Determine the (X, Y) coordinate at the center of the cell enclosing the given text.  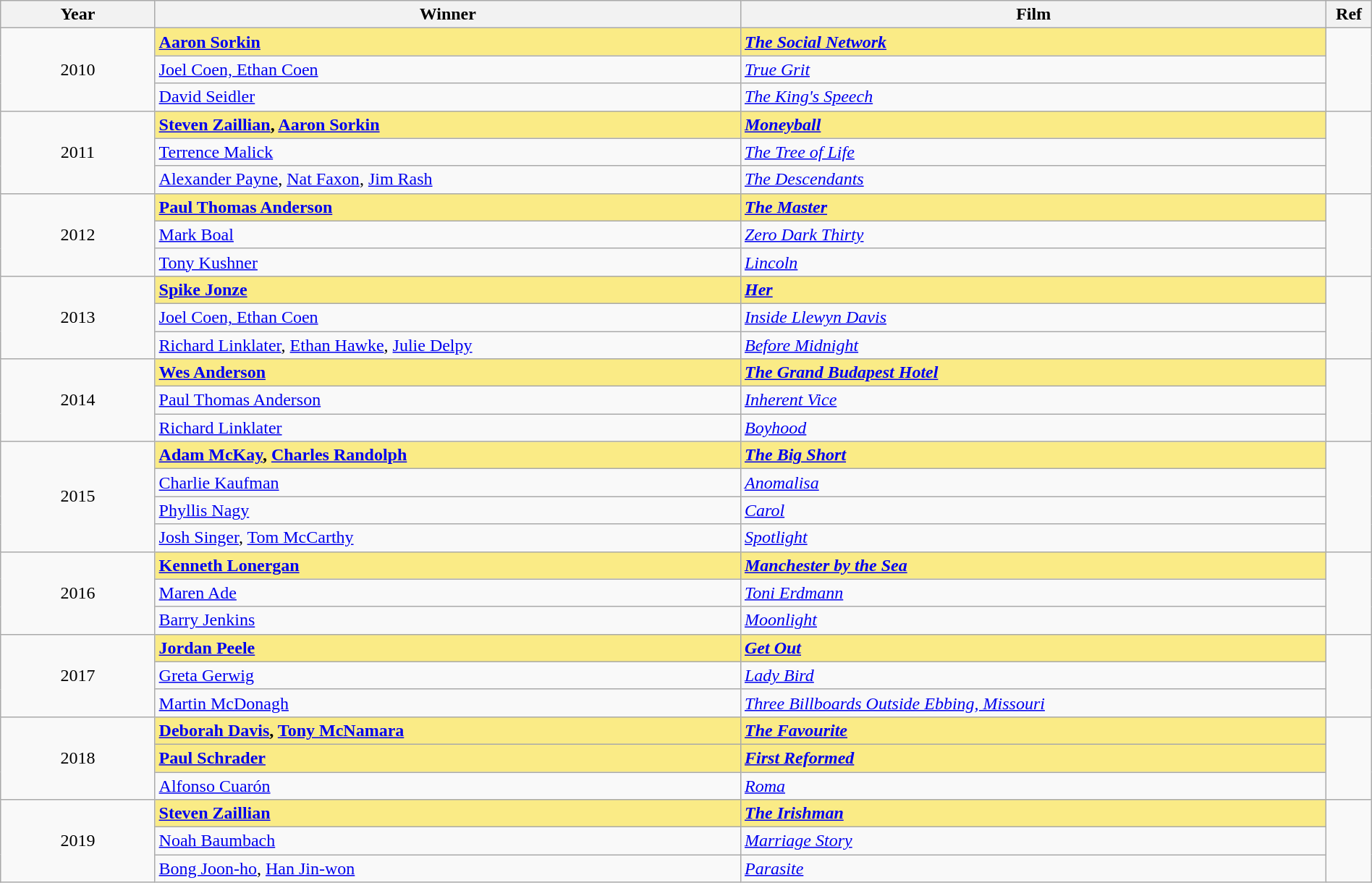
The Favourite (1033, 730)
Inherent Vice (1033, 400)
2016 (78, 593)
Greta Gerwig (447, 675)
Year (78, 14)
Mark Boal (447, 235)
Three Billboards Outside Ebbing, Missouri (1033, 703)
Manchester by the Sea (1033, 565)
Richard Linklater, Ethan Hawke, Julie Delpy (447, 345)
Moonlight (1033, 620)
Martin McDonagh (447, 703)
The Descendants (1033, 179)
The King's Speech (1033, 97)
Paul Schrader (447, 758)
Kenneth Lonergan (447, 565)
2013 (78, 317)
Boyhood (1033, 428)
Winner (447, 14)
The Big Short (1033, 455)
Parasite (1033, 869)
Jordan Peele (447, 648)
Josh Singer, Tom McCarthy (447, 538)
The Grand Budapest Hotel (1033, 373)
Before Midnight (1033, 345)
2010 (78, 69)
The Master (1033, 207)
Tony Kushner (447, 262)
2019 (78, 841)
Maren Ade (447, 593)
2012 (78, 235)
Richard Linklater (447, 428)
Steven Zaillian (447, 814)
Adam McKay, Charles Randolph (447, 455)
Wes Anderson (447, 373)
True Grit (1033, 69)
2011 (78, 152)
Steven Zaillian, Aaron Sorkin (447, 124)
2015 (78, 497)
Carol (1033, 510)
Spike Jonze (447, 290)
Inside Llewyn Davis (1033, 317)
The Irishman (1033, 814)
Toni Erdmann (1033, 593)
Moneyball (1033, 124)
Her (1033, 290)
2014 (78, 400)
Ref (1349, 14)
First Reformed (1033, 758)
David Seidler (447, 97)
Alexander Payne, Nat Faxon, Jim Rash (447, 179)
Film (1033, 14)
Charlie Kaufman (447, 483)
Roma (1033, 785)
The Tree of Life (1033, 152)
Zero Dark Thirty (1033, 235)
Get Out (1033, 648)
Barry Jenkins (447, 620)
2017 (78, 675)
Deborah Davis, Tony McNamara (447, 730)
Spotlight (1033, 538)
Phyllis Nagy (447, 510)
Marriage Story (1033, 841)
Lady Bird (1033, 675)
The Social Network (1033, 42)
Anomalisa (1033, 483)
Alfonso Cuarón (447, 785)
Lincoln (1033, 262)
Noah Baumbach (447, 841)
Bong Joon-ho, Han Jin-won (447, 869)
Terrence Malick (447, 152)
Aaron Sorkin (447, 42)
2018 (78, 758)
